Capture the cell that displays the provided text and extract its (X, Y) central coordinate. 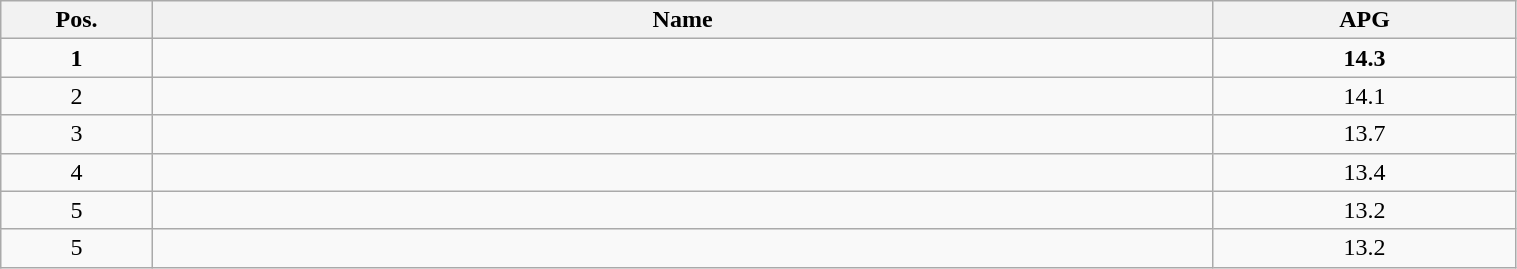
Name (682, 20)
3 (77, 134)
14.1 (1364, 96)
14.3 (1364, 58)
4 (77, 172)
2 (77, 96)
APG (1364, 20)
1 (77, 58)
13.4 (1364, 172)
Pos. (77, 20)
13.7 (1364, 134)
